Provide the [x, y] coordinate of the cell's center where the given text is located.  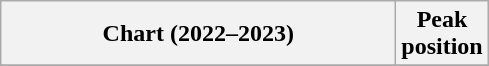
Peak position [442, 34]
Chart (2022–2023) [198, 34]
